Pinpoint the cell where the given text exists, returning its [x, y] midpoint coordinate. 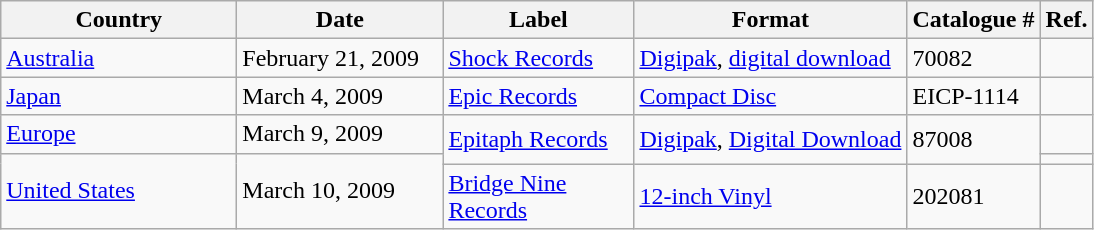
202081 [974, 196]
February 21, 2009 [340, 58]
Digipak, Digital Download [770, 140]
70082 [974, 58]
Epic Records [538, 96]
12-inch Vinyl [770, 196]
Label [538, 20]
Australia [119, 58]
Epitaph Records [538, 140]
Country [119, 20]
United States [119, 191]
Bridge Nine Records [538, 196]
March 9, 2009 [340, 134]
Digipak, digital download [770, 58]
Shock Records [538, 58]
EICP-1114 [974, 96]
Ref. [1066, 20]
87008 [974, 140]
Compact Disc [770, 96]
Date [340, 20]
Japan [119, 96]
Catalogue # [974, 20]
March 4, 2009 [340, 96]
Format [770, 20]
Europe [119, 134]
March 10, 2009 [340, 191]
